Output the [X, Y] coordinate of the center of the cell containing the given text.  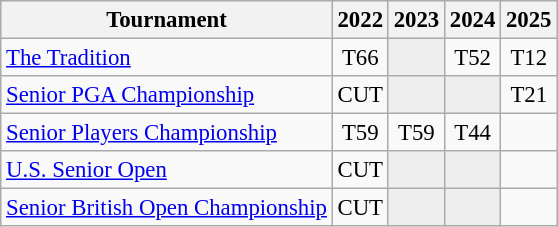
T44 [472, 133]
2023 [416, 20]
2025 [529, 20]
T21 [529, 95]
T12 [529, 58]
Senior British Open Championship [166, 208]
U.S. Senior Open [166, 170]
The Tradition [166, 58]
Senior Players Championship [166, 133]
2022 [360, 20]
Senior PGA Championship [166, 95]
2024 [472, 20]
T52 [472, 58]
T66 [360, 58]
Tournament [166, 20]
